Return [x, y] of the center of cell containing provided text 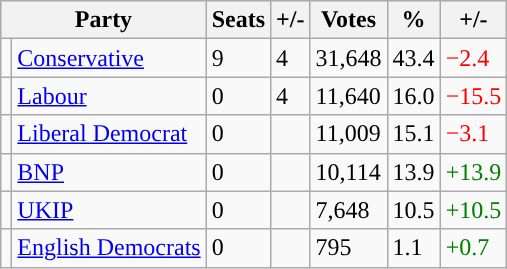
Party [104, 20]
10.5 [414, 210]
+10.5 [474, 210]
−2.4 [474, 58]
31,648 [348, 58]
+13.9 [474, 172]
11,640 [348, 96]
−3.1 [474, 134]
−15.5 [474, 96]
English Democrats [109, 248]
15.1 [414, 134]
795 [348, 248]
1.1 [414, 248]
16.0 [414, 96]
Conservative [109, 58]
7,648 [348, 210]
43.4 [414, 58]
Votes [348, 20]
% [414, 20]
10,114 [348, 172]
Seats [238, 20]
11,009 [348, 134]
9 [238, 58]
Labour [109, 96]
+0.7 [474, 248]
13.9 [414, 172]
UKIP [109, 210]
BNP [109, 172]
Liberal Democrat [109, 134]
